Pinpoint the cell where the given text exists, returning its [X, Y] midpoint coordinate. 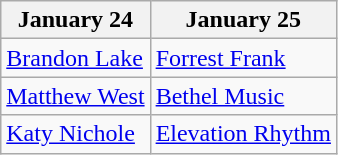
Forrest Frank [243, 58]
Bethel Music [243, 96]
Katy Nichole [76, 134]
January 24 [76, 20]
Matthew West [76, 96]
January 25 [243, 20]
Elevation Rhythm [243, 134]
Brandon Lake [76, 58]
